Find where the given text appears and provide that cell's center as [x, y] coordinate. 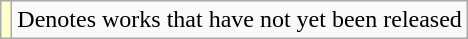
Denotes works that have not yet been released [240, 20]
